From the cell containing the given text, extract its center point as [X, Y] coordinate. 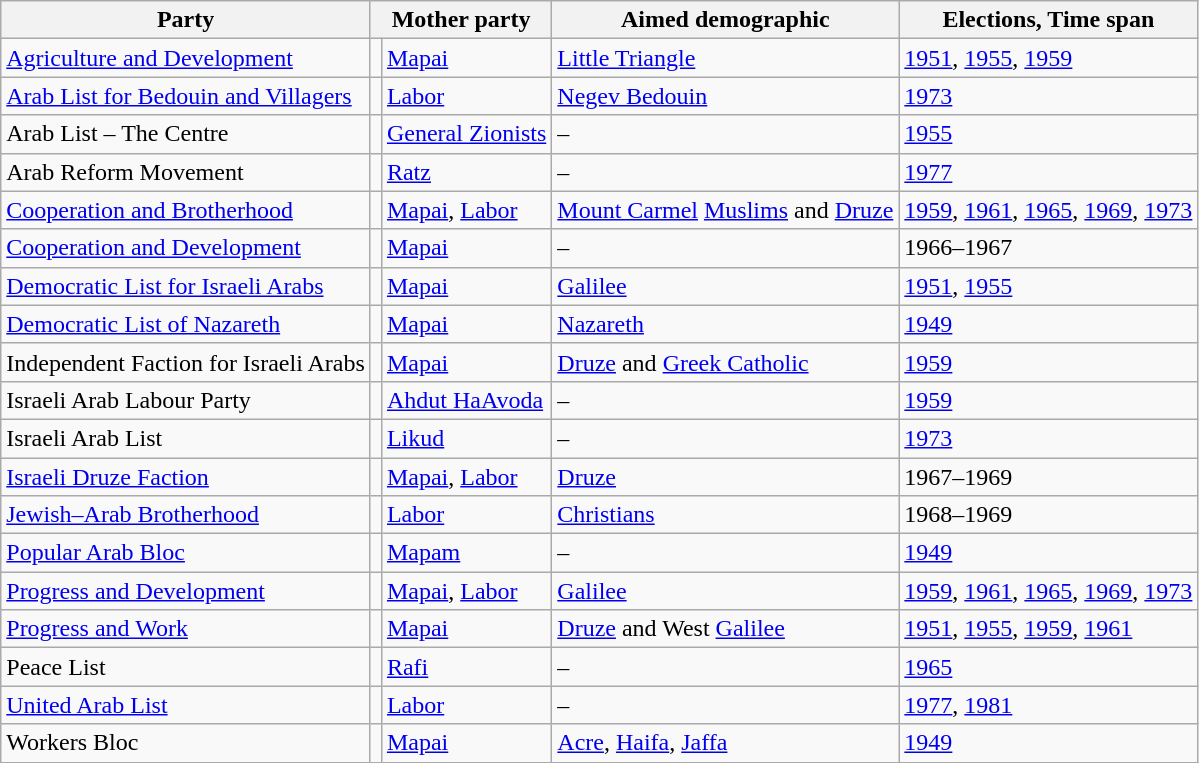
Party [186, 20]
1967–1969 [1048, 477]
Druze and West Galilee [726, 629]
Elections, Time span [1048, 20]
1951, 1955 [1048, 286]
Democratic List for Israeli Arabs [186, 286]
Jewish–Arab Brotherhood [186, 515]
Israeli Arab List [186, 438]
Acre, Haifa, Jaffa [726, 743]
Druze [726, 477]
1965 [1048, 667]
Arab Reform Movement [186, 172]
1951, 1955, 1959, 1961 [1048, 629]
Druze and Greek Catholic [726, 362]
Negev Bedouin [726, 96]
1955 [1048, 134]
Aimed demographic [726, 20]
Arab List – The Centre [186, 134]
United Arab List [186, 705]
1977, 1981 [1048, 705]
1966–1967 [1048, 248]
Peace List [186, 667]
1951, 1955, 1959 [1048, 58]
Arab List for Bedouin and Villagers [186, 96]
Cooperation and Brotherhood [186, 210]
1977 [1048, 172]
Democratic List of Nazareth [186, 324]
Agriculture and Development [186, 58]
Cooperation and Development [186, 248]
General Zionists [466, 134]
Progress and Development [186, 591]
Popular Arab Bloc [186, 553]
Rafi [466, 667]
Israeli Druze Faction [186, 477]
Ahdut HaAvoda [466, 400]
Mapam [466, 553]
Independent Faction for Israeli Arabs [186, 362]
Mount Carmel Muslims and Druze [726, 210]
1968–1969 [1048, 515]
Israeli Arab Labour Party [186, 400]
Nazareth [726, 324]
Likud [466, 438]
Workers Bloc [186, 743]
Little Triangle [726, 58]
Mother party [460, 20]
Ratz [466, 172]
Christians [726, 515]
Progress and Work [186, 629]
